Pinpoint the cell where the given text exists, returning its (X, Y) midpoint coordinate. 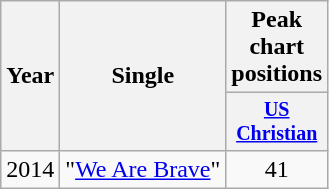
"We Are Brave" (143, 169)
US Christian (277, 122)
Peak chart positions (277, 47)
2014 (30, 169)
Single (143, 76)
41 (277, 169)
Year (30, 76)
